Detect which cell encompasses the target text, then output its [x, y] center coordinate. 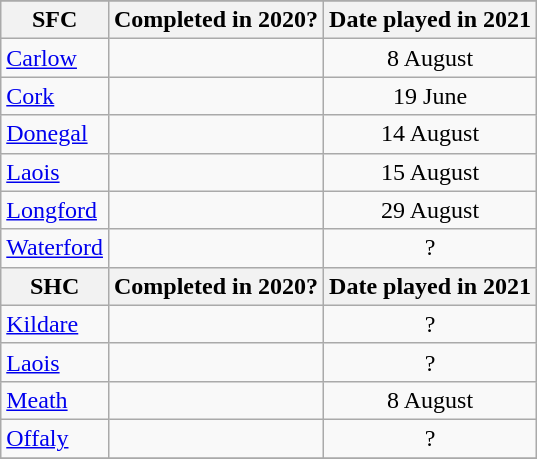
14 August [430, 134]
19 June [430, 96]
SFC [55, 20]
Cork [55, 96]
15 August [430, 172]
Donegal [55, 134]
Longford [55, 210]
Carlow [55, 58]
Offaly [55, 438]
Kildare [55, 324]
Meath [55, 400]
Waterford [55, 248]
29 August [430, 210]
SHC [55, 286]
